Extract the (x, y) coordinate from the center of the cell holding the provided text.  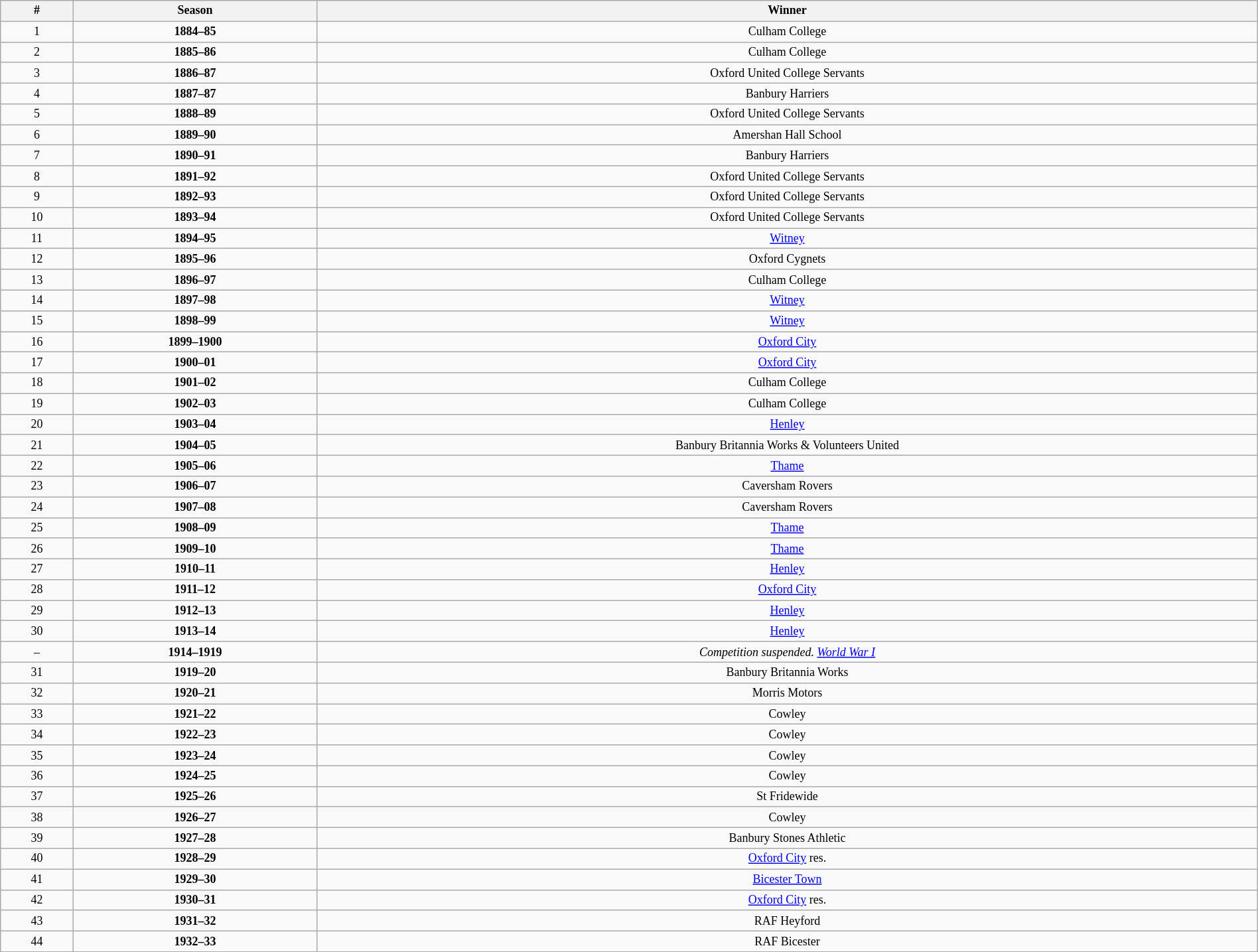
1906–07 (195, 487)
38 (37, 817)
25 (37, 528)
RAF Heyford (787, 921)
36 (37, 776)
1922–23 (195, 735)
St Fridewide (787, 796)
RAF Bicester (787, 941)
20 (37, 425)
– (37, 651)
Banbury Britannia Works & Volunteers United (787, 444)
37 (37, 796)
1928–29 (195, 858)
1888–89 (195, 114)
39 (37, 839)
1893–94 (195, 218)
1896–97 (195, 280)
1932–33 (195, 941)
5 (37, 114)
6 (37, 135)
1890–91 (195, 155)
22 (37, 466)
1891–92 (195, 176)
4 (37, 93)
1889–90 (195, 135)
33 (37, 714)
Banbury Britannia Works (787, 673)
1912–13 (195, 610)
19 (37, 403)
1909–10 (195, 548)
1913–14 (195, 632)
Season (195, 11)
44 (37, 941)
24 (37, 507)
1899–1900 (195, 342)
1931–32 (195, 921)
21 (37, 444)
40 (37, 858)
30 (37, 632)
16 (37, 342)
Competition suspended. World War I (787, 651)
1886–87 (195, 73)
1897–98 (195, 300)
11 (37, 239)
1902–03 (195, 403)
41 (37, 880)
1 (37, 32)
1885–86 (195, 52)
Oxford Cygnets (787, 259)
15 (37, 321)
1919–20 (195, 673)
# (37, 11)
1895–96 (195, 259)
1907–08 (195, 507)
8 (37, 176)
29 (37, 610)
1887–87 (195, 93)
27 (37, 569)
1927–28 (195, 839)
32 (37, 693)
1905–06 (195, 466)
1911–12 (195, 590)
9 (37, 196)
26 (37, 548)
1924–25 (195, 776)
7 (37, 155)
17 (37, 362)
1930–31 (195, 900)
13 (37, 280)
18 (37, 383)
1921–22 (195, 714)
1929–30 (195, 880)
1920–21 (195, 693)
1923–24 (195, 755)
14 (37, 300)
1892–93 (195, 196)
1894–95 (195, 239)
2 (37, 52)
1908–09 (195, 528)
1901–02 (195, 383)
1926–27 (195, 817)
Morris Motors (787, 693)
1898–99 (195, 321)
Bicester Town (787, 880)
1903–04 (195, 425)
35 (37, 755)
43 (37, 921)
1904–05 (195, 444)
1910–11 (195, 569)
Winner (787, 11)
10 (37, 218)
1900–01 (195, 362)
3 (37, 73)
28 (37, 590)
1884–85 (195, 32)
12 (37, 259)
42 (37, 900)
1925–26 (195, 796)
31 (37, 673)
Amershan Hall School (787, 135)
Banbury Stones Athletic (787, 839)
23 (37, 487)
34 (37, 735)
1914–1919 (195, 651)
